Return the (x, y) coordinate for the center point of the cell that contains the specified text.  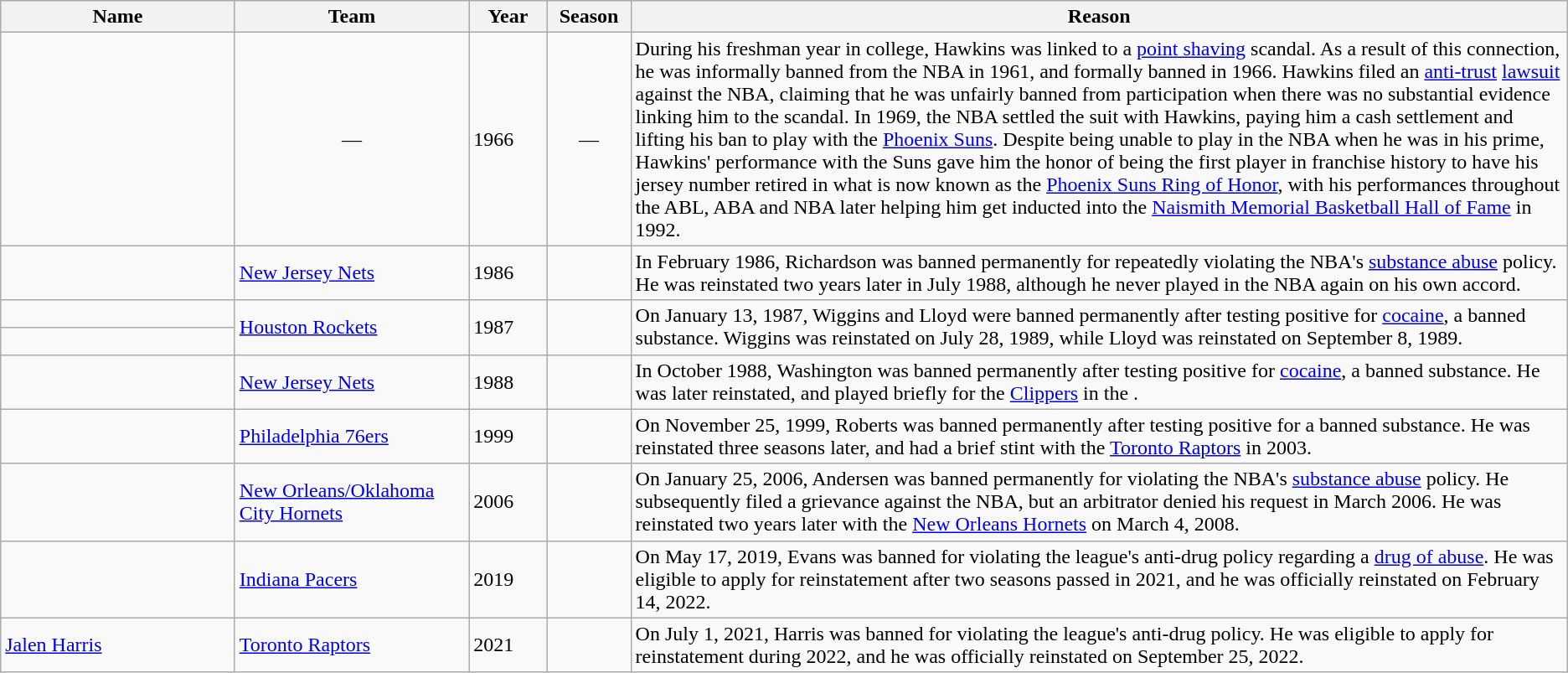
1986 (508, 273)
2019 (508, 579)
Jalen Harris (118, 645)
1987 (508, 327)
Name (118, 17)
Indiana Pacers (352, 579)
Reason (1099, 17)
Season (589, 17)
2006 (508, 502)
New Orleans/Oklahoma City Hornets (352, 502)
Toronto Raptors (352, 645)
Team (352, 17)
Philadelphia 76ers (352, 436)
Houston Rockets (352, 327)
1988 (508, 382)
Year (508, 17)
1999 (508, 436)
1966 (508, 139)
2021 (508, 645)
